For the text-containing cell, return its midpoint in (x, y) coordinate format. 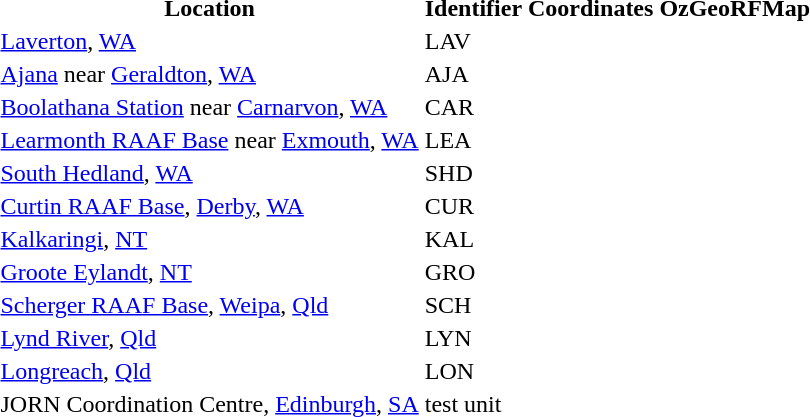
LEA (473, 140)
SHD (473, 173)
GRO (473, 272)
KAL (473, 239)
SCH (473, 305)
LYN (473, 338)
LON (473, 371)
LAV (473, 41)
CUR (473, 206)
CAR (473, 107)
AJA (473, 74)
